Capture the cell that displays the provided text and extract its (x, y) central coordinate. 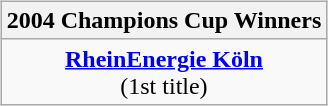
2004 Champions Cup Winners (164, 20)
RheinEnergie Köln(1st title) (164, 72)
